Locate the cell with the specified text and output its [X, Y] center coordinate. 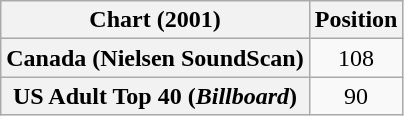
Canada (Nielsen SoundScan) [155, 58]
Chart (2001) [155, 20]
Position [356, 20]
US Adult Top 40 (Billboard) [155, 96]
108 [356, 58]
90 [356, 96]
